From the cell containing the given text, extract its center point as (x, y) coordinate. 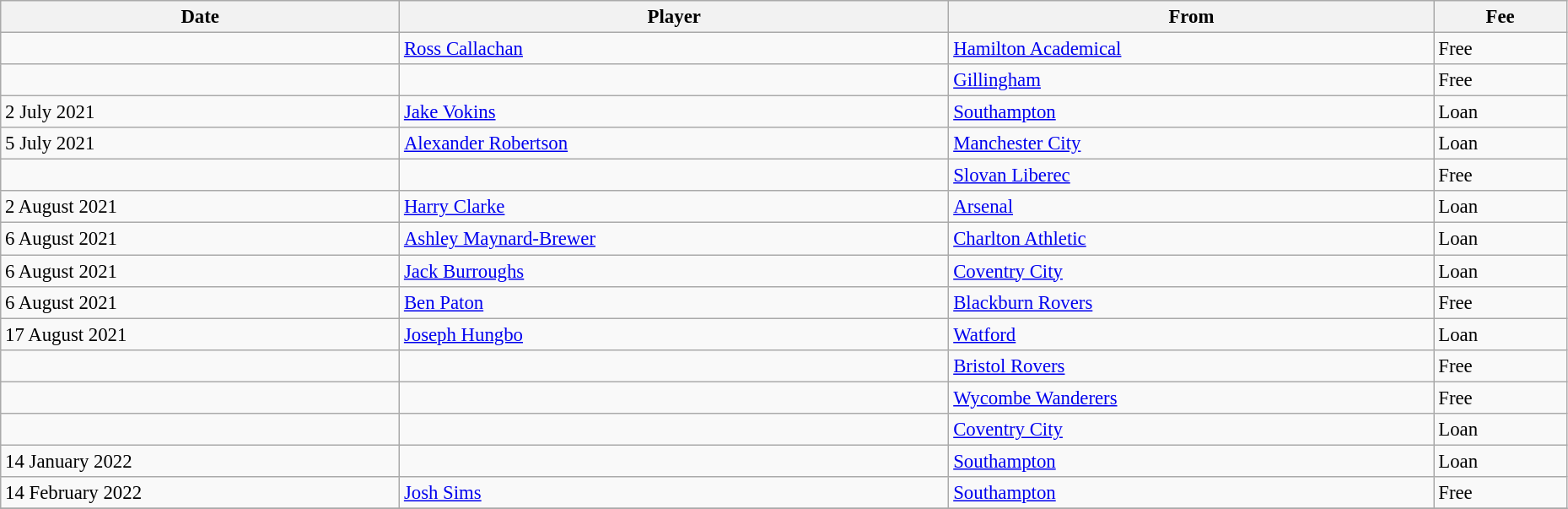
Ben Paton (675, 302)
Gillingham (1191, 80)
2 July 2021 (201, 112)
Date (201, 17)
14 January 2022 (201, 461)
From (1191, 17)
Blackburn Rovers (1191, 302)
Watford (1191, 334)
Wycombe Wanderers (1191, 398)
Manchester City (1191, 143)
Joseph Hungbo (675, 334)
Charlton Athletic (1191, 239)
Harry Clarke (675, 207)
Hamilton Academical (1191, 49)
5 July 2021 (201, 143)
Jake Vokins (675, 112)
Alexander Robertson (675, 143)
2 August 2021 (201, 207)
Fee (1500, 17)
Josh Sims (675, 493)
17 August 2021 (201, 334)
Bristol Rovers (1191, 366)
Ross Callachan (675, 49)
14 February 2022 (201, 493)
Ashley Maynard-Brewer (675, 239)
Jack Burroughs (675, 271)
Slovan Liberec (1191, 176)
Arsenal (1191, 207)
Player (675, 17)
